Search for the cell housing the specified text and yield its [x, y] center coordinate. 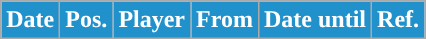
Date [30, 20]
Pos. [86, 20]
Player [152, 20]
From [225, 20]
Date until [314, 20]
Ref. [398, 20]
